Extract the (X, Y) coordinate from the center of the cell holding the provided text.  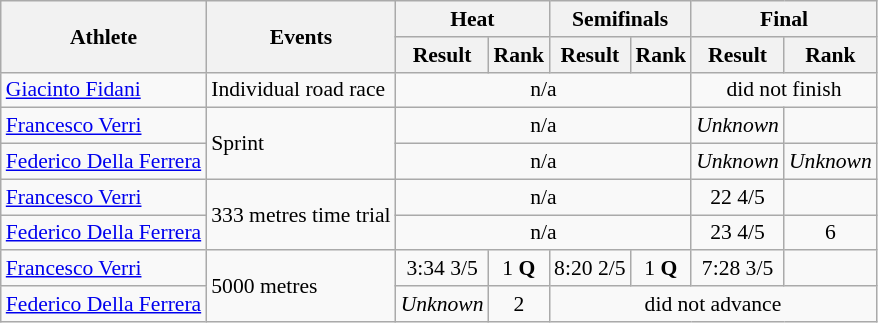
did not advance (713, 304)
Final (784, 19)
Giacinto Fidani (104, 90)
22 4/5 (738, 197)
5000 metres (300, 286)
Sprint (300, 144)
23 4/5 (738, 233)
6 (830, 233)
Heat (472, 19)
2 (520, 304)
did not finish (784, 90)
8:20 2/5 (590, 269)
Athlete (104, 36)
Events (300, 36)
Individual road race (300, 90)
Semifinals (620, 19)
333 metres time trial (300, 214)
3:34 3/5 (442, 269)
7:28 3/5 (738, 269)
